Output the [X, Y] coordinate of the center of the cell containing the given text.  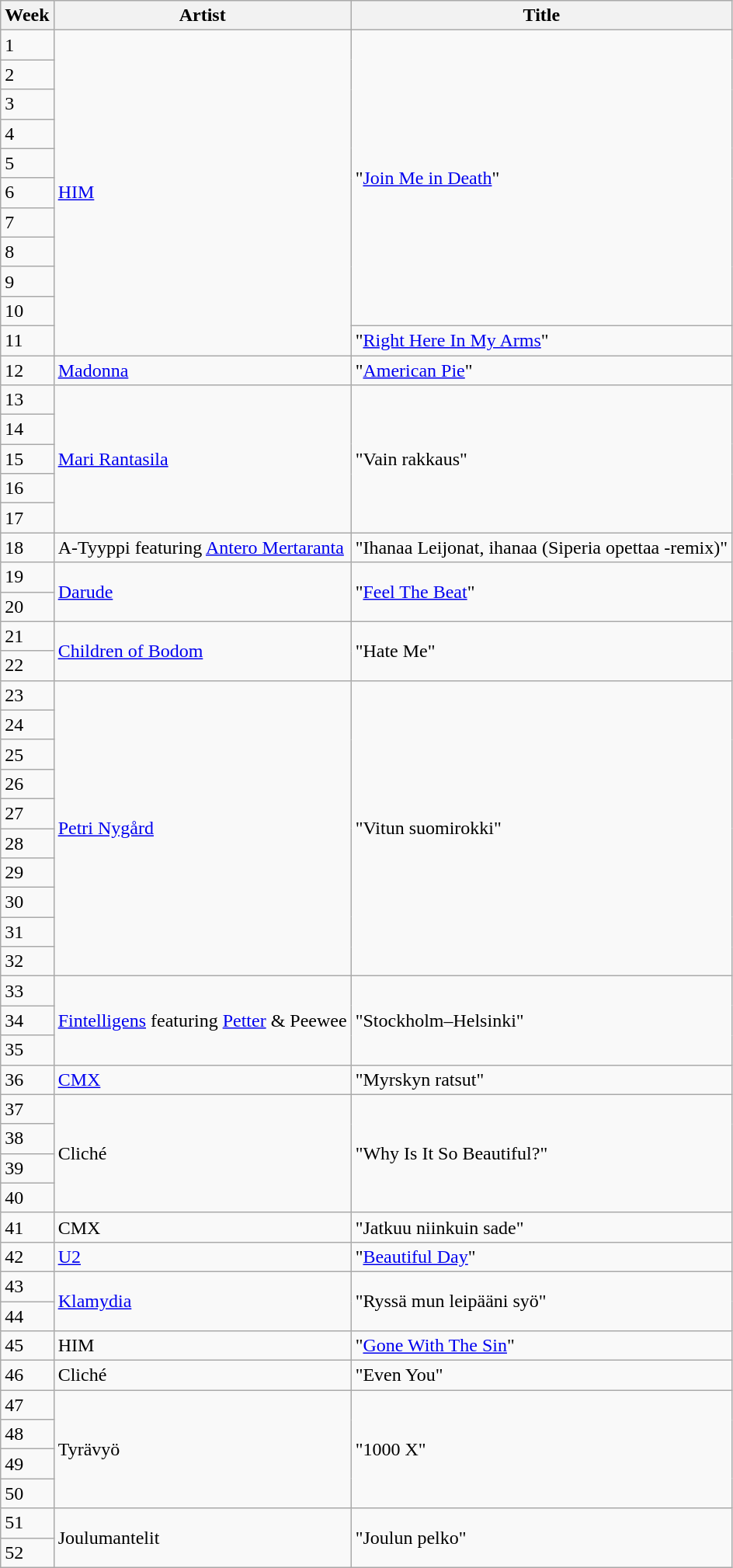
Mari Rantasila [202, 459]
Petri Nygård [202, 828]
43 [27, 1286]
"Even You" [541, 1375]
"Why Is It So Beautiful?" [541, 1153]
34 [27, 1020]
22 [27, 666]
27 [27, 813]
28 [27, 843]
2 [27, 75]
Tyrävyö [202, 1449]
Fintelligens featuring Petter & Peewee [202, 1020]
40 [27, 1198]
13 [27, 400]
20 [27, 607]
46 [27, 1375]
"Stockholm–Helsinki" [541, 1020]
33 [27, 991]
Children of Bodom [202, 651]
38 [27, 1139]
Week [27, 16]
24 [27, 725]
8 [27, 252]
44 [27, 1316]
41 [27, 1227]
10 [27, 311]
Madonna [202, 370]
1 [27, 45]
6 [27, 193]
23 [27, 695]
Title [541, 16]
14 [27, 429]
"Joulun pelko" [541, 1538]
32 [27, 961]
"Vain rakkaus" [541, 459]
29 [27, 873]
4 [27, 134]
25 [27, 754]
21 [27, 636]
"Vitun suomirokki" [541, 828]
31 [27, 932]
9 [27, 281]
"Ryssä mun leipääni syö" [541, 1301]
17 [27, 518]
12 [27, 370]
"Join Me in Death" [541, 179]
52 [27, 1552]
"Jatkuu niinkuin sade" [541, 1227]
"Feel The Beat" [541, 592]
U2 [202, 1257]
36 [27, 1080]
7 [27, 222]
42 [27, 1257]
45 [27, 1346]
35 [27, 1050]
"Gone With The Sin" [541, 1346]
"Myrskyn ratsut" [541, 1080]
50 [27, 1493]
49 [27, 1464]
51 [27, 1523]
26 [27, 784]
"Ihanaa Leijonat, ihanaa (Siperia opettaa -remix)" [541, 548]
30 [27, 902]
Artist [202, 16]
11 [27, 340]
47 [27, 1405]
5 [27, 163]
"1000 X" [541, 1449]
Darude [202, 592]
18 [27, 548]
37 [27, 1109]
"Hate Me" [541, 651]
"American Pie" [541, 370]
Joulumantelit [202, 1538]
48 [27, 1434]
A-Tyyppi featuring Antero Mertaranta [202, 548]
16 [27, 488]
19 [27, 577]
15 [27, 459]
"Beautiful Day" [541, 1257]
Klamydia [202, 1301]
"Right Here In My Arms" [541, 340]
39 [27, 1168]
3 [27, 104]
